Scan for the cell matching the given text and deliver its [X, Y] coordinate at center. 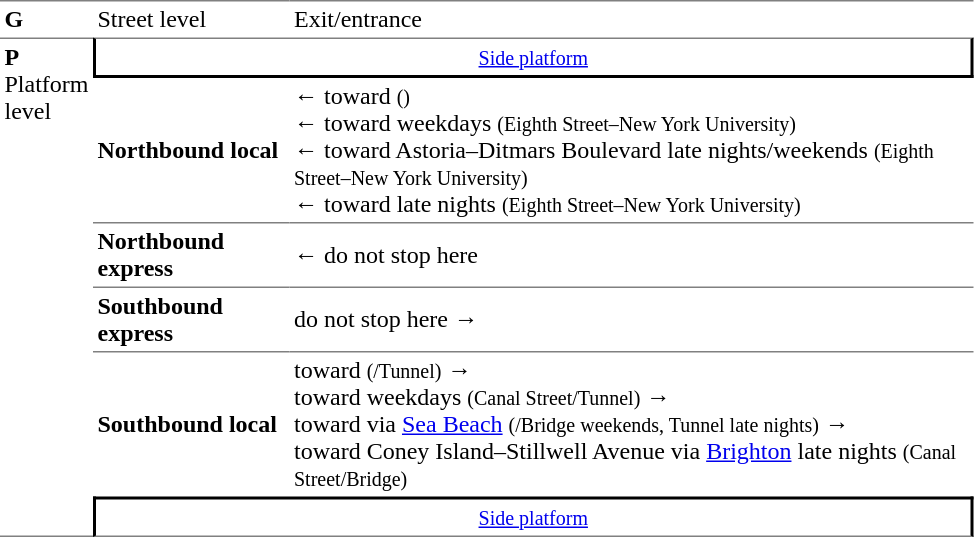
Southbound local [191, 424]
do not stop here → [632, 320]
Northbound local [191, 151]
Exit/entrance [632, 19]
Southbound express [191, 320]
Northbound express [191, 256]
← do not stop here [632, 256]
Street level [191, 19]
G [46, 19]
